Determine the [x, y] coordinate at the center of the cell enclosing the given text.  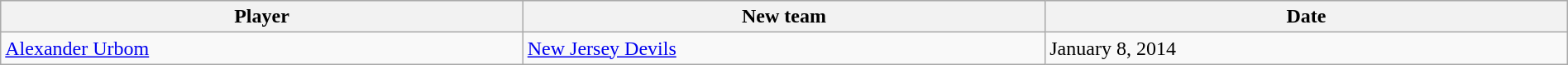
New team [784, 17]
Alexander Urbom [262, 48]
Player [262, 17]
Date [1307, 17]
January 8, 2014 [1307, 48]
New Jersey Devils [784, 48]
